Capture the cell that displays the provided text and extract its [X, Y] central coordinate. 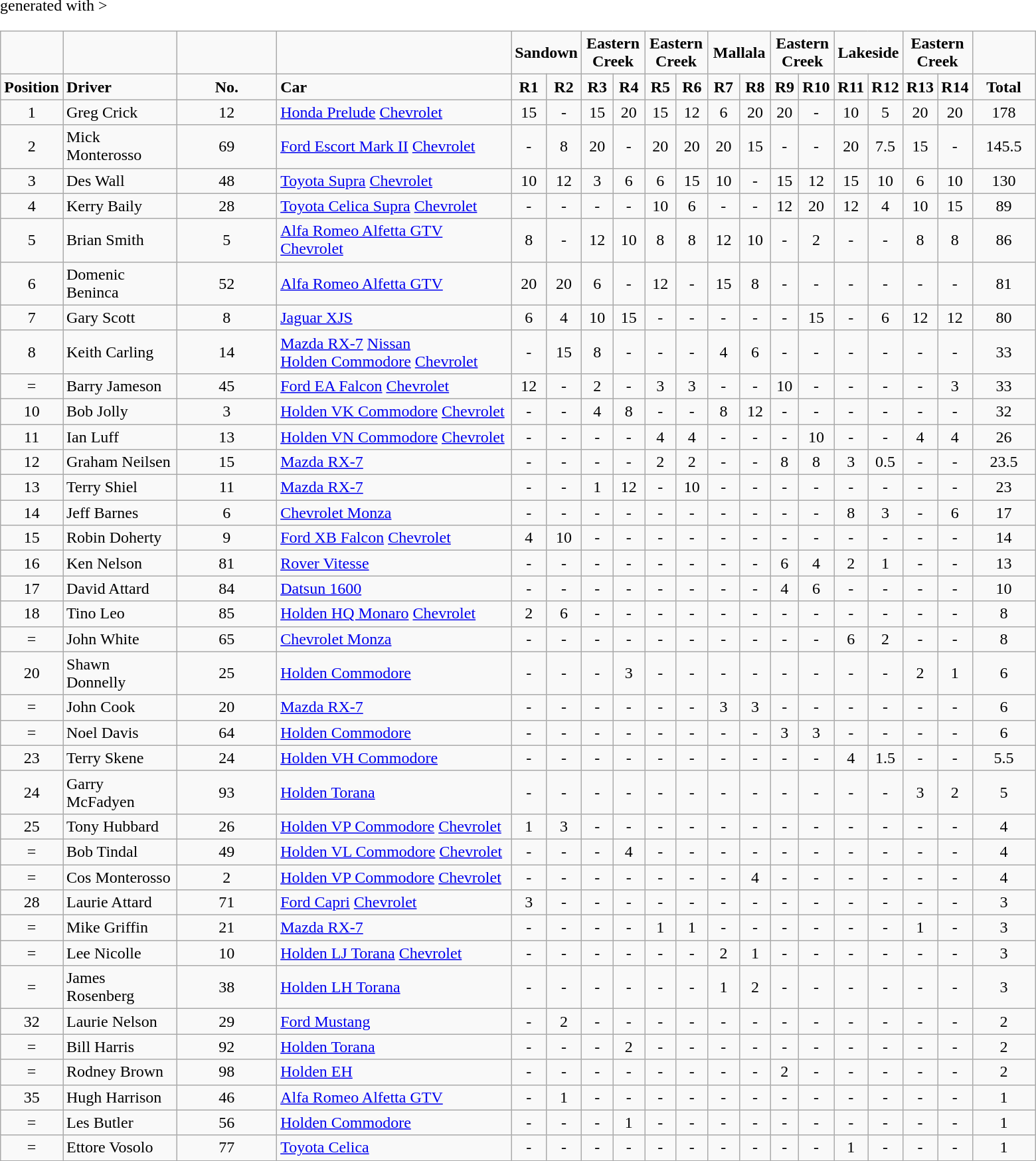
Holden HQ Monaro Chevrolet [394, 614]
Honda Prelude Chevrolet [394, 112]
Cos Monterosso [120, 877]
Robin Doherty [120, 538]
Terry Skene [120, 758]
1.5 [885, 758]
Kerry Baily [120, 206]
Ettore Vosolo [120, 1148]
Des Wall [120, 181]
84 [227, 588]
9 [227, 538]
Holden LJ Torana Chevrolet [394, 953]
Bob Jolly [120, 411]
R11 [851, 87]
Mick Monterosso [120, 146]
James Rosenberg [120, 987]
Lee Nicolle [120, 953]
Total [1004, 87]
R2 [564, 87]
R5 [661, 87]
49 [227, 851]
65 [227, 639]
R14 [955, 87]
R10 [816, 87]
80 [1004, 317]
23.5 [1004, 462]
7.5 [885, 146]
48 [227, 181]
Ford Escort Mark II Chevrolet [394, 146]
Shawn Donnelly [120, 673]
38 [227, 987]
Toyota Celica [394, 1148]
Toyota Supra Chevrolet [394, 181]
46 [227, 1097]
Position [32, 87]
Barry Jameson [120, 386]
Laurie Nelson [120, 1022]
0.5 [885, 462]
45 [227, 386]
Ford XB Falcon Chevrolet [394, 538]
R8 [755, 87]
Sandown [547, 53]
Ken Nelson [120, 563]
Driver [120, 87]
Holden VK Commodore Chevrolet [394, 411]
R12 [885, 87]
Lakeside [869, 53]
Gary Scott [120, 317]
Holden LH Torana [394, 987]
Datsun 1600 [394, 588]
Mazda RX-7 Nissan Holden Commodore Chevrolet [394, 352]
Tino Leo [120, 614]
R7 [724, 87]
5.5 [1004, 758]
Greg Crick [120, 112]
Bob Tindal [120, 851]
Ford Mustang [394, 1022]
69 [227, 146]
35 [32, 1097]
Bill Harris [120, 1047]
Rodney Brown [120, 1072]
21 [227, 928]
Ford EA Falcon Chevrolet [394, 386]
David Attard [120, 588]
145.5 [1004, 146]
89 [1004, 206]
John Cook [120, 707]
Holden VL Commodore Chevrolet [394, 851]
92 [227, 1047]
130 [1004, 181]
John White [120, 639]
29 [227, 1022]
Mike Griffin [120, 928]
R1 [529, 87]
R4 [629, 87]
64 [227, 733]
No. [227, 87]
R9 [785, 87]
Toyota Celica Supra Chevrolet [394, 206]
Jaguar XJS [394, 317]
Domenic Beninca [120, 283]
Graham Neilsen [120, 462]
Holden VN Commodore Chevrolet [394, 436]
Ian Luff [120, 436]
Holden EH [394, 1072]
18 [32, 614]
Jeff Barnes [120, 513]
Rover Vitesse [394, 563]
Hugh Harrison [120, 1097]
Keith Carling [120, 352]
R6 [692, 87]
98 [227, 1072]
R13 [920, 87]
Holden VH Commodore [394, 758]
85 [227, 614]
Garry McFadyen [120, 792]
93 [227, 792]
Terry Shiel [120, 488]
16 [32, 563]
7 [32, 317]
56 [227, 1122]
178 [1004, 112]
Alfa Romeo Alfetta GTV Chevrolet [394, 240]
Ford Capri Chevrolet [394, 903]
Tony Hubbard [120, 826]
Car [394, 87]
71 [227, 903]
R3 [597, 87]
52 [227, 283]
Noel Davis [120, 733]
Laurie Attard [120, 903]
77 [227, 1148]
Brian Smith [120, 240]
Les Butler [120, 1122]
Mallala [740, 53]
86 [1004, 240]
